Scan for the cell matching the given text and deliver its [X, Y] coordinate at center. 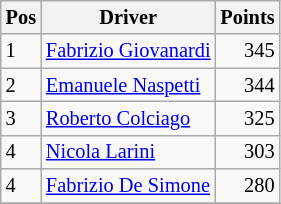
3 [21, 118]
325 [247, 118]
280 [247, 186]
344 [247, 85]
345 [247, 51]
Points [247, 17]
Fabrizio Giovanardi [128, 51]
Fabrizio De Simone [128, 186]
Pos [21, 17]
Emanuele Naspetti [128, 85]
303 [247, 152]
Driver [128, 17]
Roberto Colciago [128, 118]
2 [21, 85]
1 [21, 51]
Nicola Larini [128, 152]
